Extract the (X, Y) coordinate from the center of the cell holding the provided text.  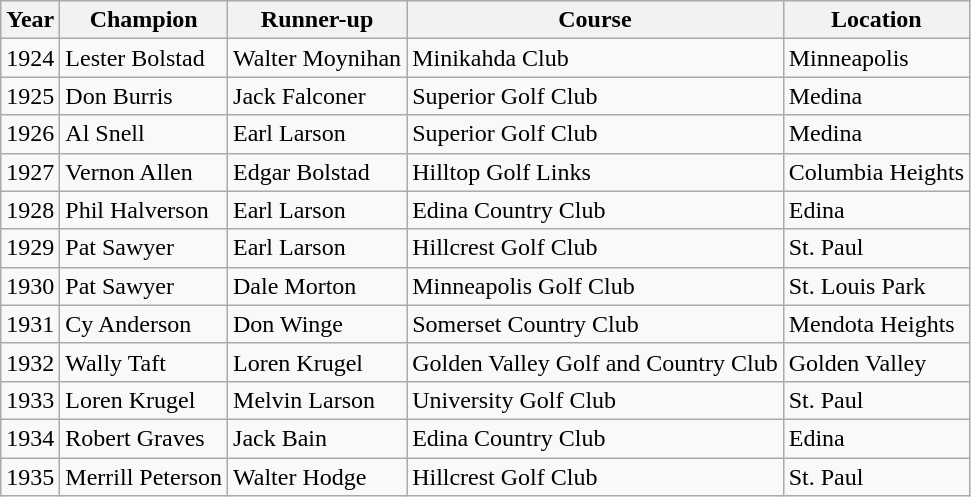
1932 (30, 362)
1924 (30, 58)
Cy Anderson (144, 324)
Year (30, 20)
University Golf Club (596, 400)
Golden Valley (876, 362)
1935 (30, 477)
1925 (30, 96)
St. Louis Park (876, 286)
Mendota Heights (876, 324)
Don Winge (318, 324)
Walter Moynihan (318, 58)
1929 (30, 248)
Minneapolis Golf Club (596, 286)
Merrill Peterson (144, 477)
Course (596, 20)
Columbia Heights (876, 172)
Melvin Larson (318, 400)
Somerset Country Club (596, 324)
Runner-up (318, 20)
Don Burris (144, 96)
1928 (30, 210)
Lester Bolstad (144, 58)
Minikahda Club (596, 58)
Hilltop Golf Links (596, 172)
Al Snell (144, 134)
Golden Valley Golf and Country Club (596, 362)
Jack Bain (318, 438)
1930 (30, 286)
Wally Taft (144, 362)
Champion (144, 20)
1931 (30, 324)
Dale Morton (318, 286)
Vernon Allen (144, 172)
1926 (30, 134)
Phil Halverson (144, 210)
Robert Graves (144, 438)
Edgar Bolstad (318, 172)
Location (876, 20)
Jack Falconer (318, 96)
Minneapolis (876, 58)
1933 (30, 400)
1927 (30, 172)
Walter Hodge (318, 477)
1934 (30, 438)
